Detect which cell encompasses the target text, then output its (x, y) center coordinate. 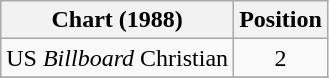
Position (281, 20)
Chart (1988) (118, 20)
US Billboard Christian (118, 58)
2 (281, 58)
